Scan for the cell matching the given text and deliver its [x, y] coordinate at center. 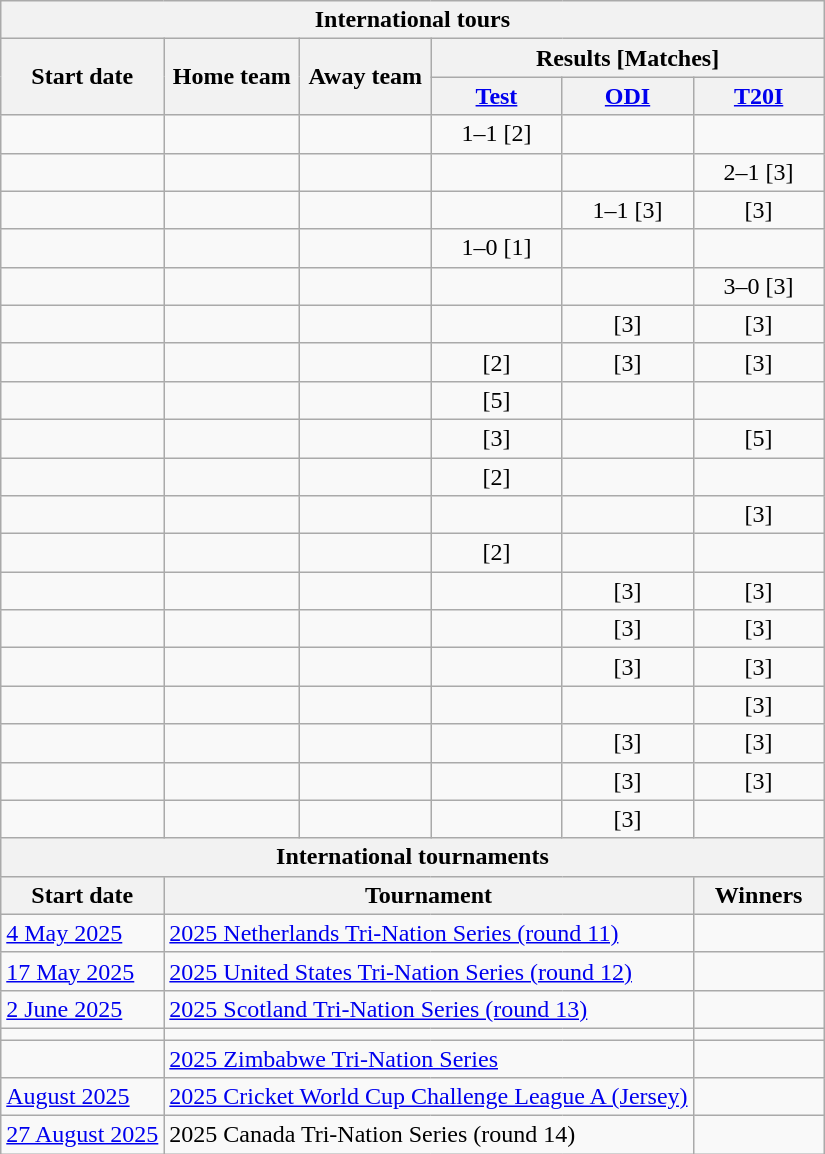
1–1 [2] [496, 134]
ODI [628, 96]
Test [496, 96]
2025 Netherlands Tri-Nation Series (round 11) [428, 933]
2025 Canada Tri-Nation Series (round 14) [428, 1135]
Tournament [428, 895]
International tournaments [412, 857]
August 2025 [82, 1097]
Winners [758, 895]
2025 Scotland Tri-Nation Series (round 13) [428, 1009]
2025 United States Tri-Nation Series (round 12) [428, 971]
1–1 [3] [628, 210]
Results [Matches] [628, 58]
Home team [232, 77]
27 August 2025 [82, 1135]
3–0 [3] [758, 286]
2025 Cricket World Cup Challenge League A (Jersey) [428, 1097]
1–0 [1] [496, 248]
International tours [412, 20]
2–1 [3] [758, 172]
17 May 2025 [82, 971]
2025 Zimbabwe Tri-Nation Series [428, 1059]
2 June 2025 [82, 1009]
T20I [758, 96]
Away team [366, 77]
4 May 2025 [82, 933]
